Determine the [X, Y] coordinate at the center of the cell enclosing the given text.  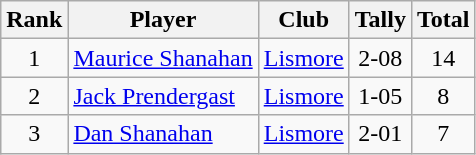
Total [443, 20]
2-08 [380, 58]
2-01 [380, 134]
2 [34, 96]
3 [34, 134]
1-05 [380, 96]
Rank [34, 20]
14 [443, 58]
Jack Prendergast [163, 96]
8 [443, 96]
Dan Shanahan [163, 134]
1 [34, 58]
Club [304, 20]
Maurice Shanahan [163, 58]
Tally [380, 20]
Player [163, 20]
7 [443, 134]
